Detect which cell encompasses the target text, then output its [x, y] center coordinate. 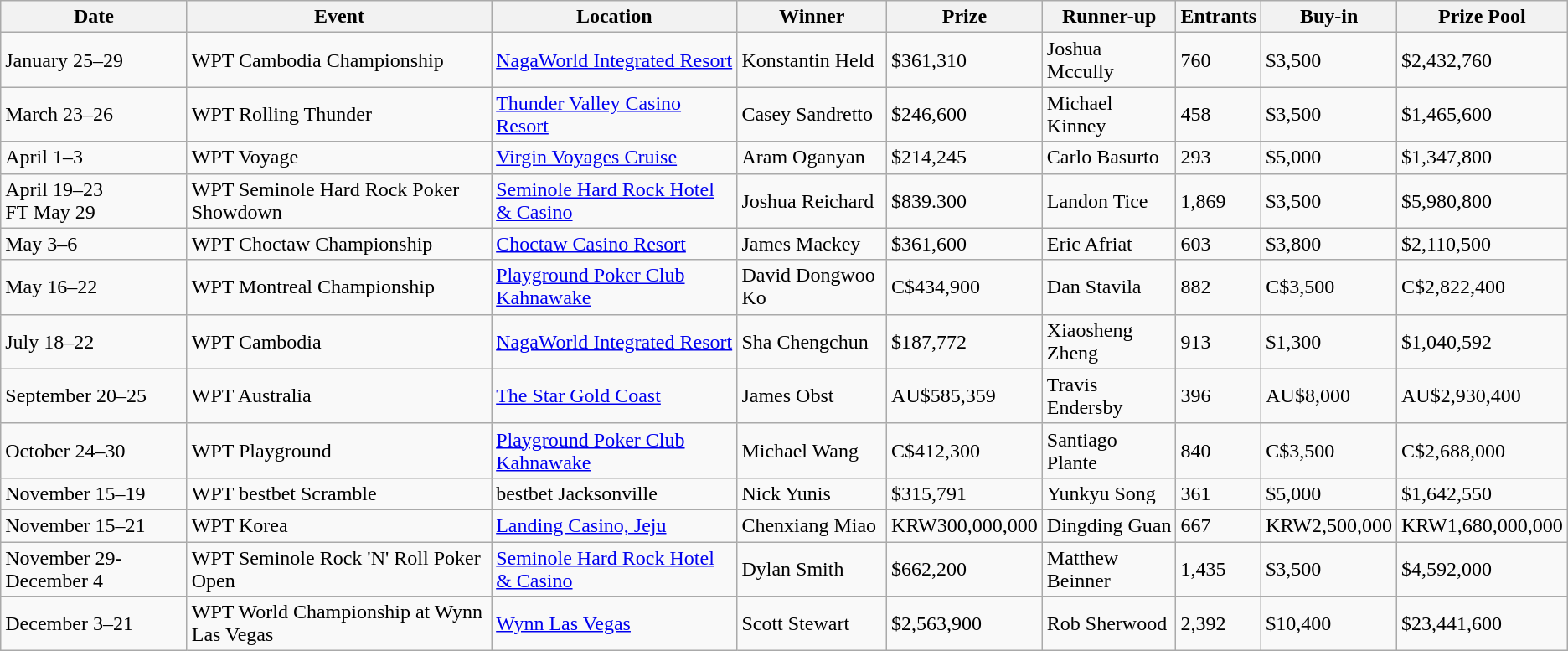
WPT Cambodia Championship [338, 60]
Runner-up [1109, 17]
Aram Oganyan [812, 158]
603 [1219, 244]
Entrants [1219, 17]
1,869 [1219, 201]
840 [1219, 451]
July 18–22 [94, 342]
Dingding Guan [1109, 525]
Prize Pool [1482, 17]
Michael Kinney [1109, 114]
James Mackey [812, 244]
$187,772 [965, 342]
Xiaosheng Zheng [1109, 342]
C$434,900 [965, 287]
WPT Korea [338, 525]
2,392 [1219, 623]
WPT Seminole Hard Rock Poker Showdown [338, 201]
WPT World Championship at Wynn Las Vegas [338, 623]
November 15–21 [94, 525]
The Star Gold Coast [615, 395]
$246,600 [965, 114]
Buy-in [1329, 17]
C$2,688,000 [1482, 451]
Prize [965, 17]
Landon Tice [1109, 201]
Winner [812, 17]
760 [1219, 60]
WPT Playground [338, 451]
WPT Choctaw Championship [338, 244]
WPT Australia [338, 395]
$315,791 [965, 493]
$2,432,760 [1482, 60]
January 25–29 [94, 60]
AU$585,359 [965, 395]
$214,245 [965, 158]
November 29- December 4 [94, 568]
Sha Chengchun [812, 342]
James Obst [812, 395]
April 1–3 [94, 158]
AU$2,930,400 [1482, 395]
$1,040,592 [1482, 342]
WPT Montreal Championship [338, 287]
May 3–6 [94, 244]
WPT Rolling Thunder [338, 114]
C$2,822,400 [1482, 287]
$5,980,800 [1482, 201]
Dylan Smith [812, 568]
Matthew Beinner [1109, 568]
WPT Cambodia [338, 342]
KRW300,000,000 [965, 525]
bestbet Jacksonville [615, 493]
$4,592,000 [1482, 568]
396 [1219, 395]
Virgin Voyages Cruise [615, 158]
Casey Sandretto [812, 114]
913 [1219, 342]
September 20–25 [94, 395]
October 24–30 [94, 451]
Rob Sherwood [1109, 623]
December 3–21 [94, 623]
WPT Voyage [338, 158]
Date [94, 17]
WPT Seminole Rock 'N' Roll Poker Open [338, 568]
May 16–22 [94, 287]
$361,600 [965, 244]
C$412,300 [965, 451]
$1,300 [1329, 342]
Chenxiang Miao [812, 525]
361 [1219, 493]
WPT bestbet Scramble [338, 493]
March 23–26 [94, 114]
458 [1219, 114]
Choctaw Casino Resort [615, 244]
Travis Endersby [1109, 395]
$1,347,800 [1482, 158]
Landing Casino, Jeju [615, 525]
$361,310 [965, 60]
Konstantin Held [812, 60]
$1,642,550 [1482, 493]
Eric Afriat [1109, 244]
$839.300 [965, 201]
Joshua Mccully [1109, 60]
Carlo Basurto [1109, 158]
$23,441,600 [1482, 623]
Joshua Reichard [812, 201]
April 19–23FT May 29 [94, 201]
Event [338, 17]
Michael Wang [812, 451]
KRW1,680,000,000 [1482, 525]
$3,800 [1329, 244]
Location [615, 17]
882 [1219, 287]
293 [1219, 158]
Wynn Las Vegas [615, 623]
Santiago Plante [1109, 451]
Thunder Valley Casino Resort [615, 114]
$2,563,900 [965, 623]
667 [1219, 525]
$662,200 [965, 568]
November 15–19 [94, 493]
$2,110,500 [1482, 244]
Dan Stavila [1109, 287]
Yunkyu Song [1109, 493]
KRW2,500,000 [1329, 525]
AU$8,000 [1329, 395]
Nick Yunis [812, 493]
$1,465,600 [1482, 114]
Scott Stewart [812, 623]
$10,400 [1329, 623]
1,435 [1219, 568]
David Dongwoo Ko [812, 287]
